Locate the cell with the specified text and output its (x, y) center coordinate. 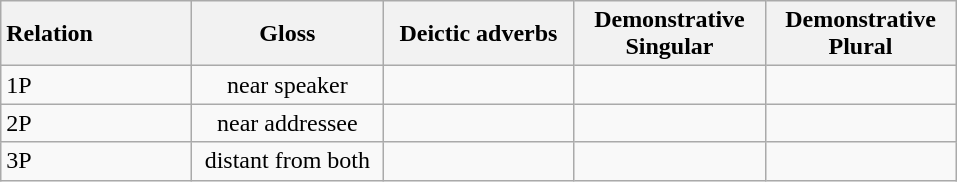
near addressee (288, 123)
2P (96, 123)
3P (96, 161)
Deictic adverbs (478, 34)
Relation (96, 34)
distant from both (288, 161)
Demonstrative Singular (670, 34)
1P (96, 85)
near speaker (288, 85)
Demonstrative Plural (860, 34)
Gloss (288, 34)
